Output the [x, y] coordinate of the center of the cell containing the given text.  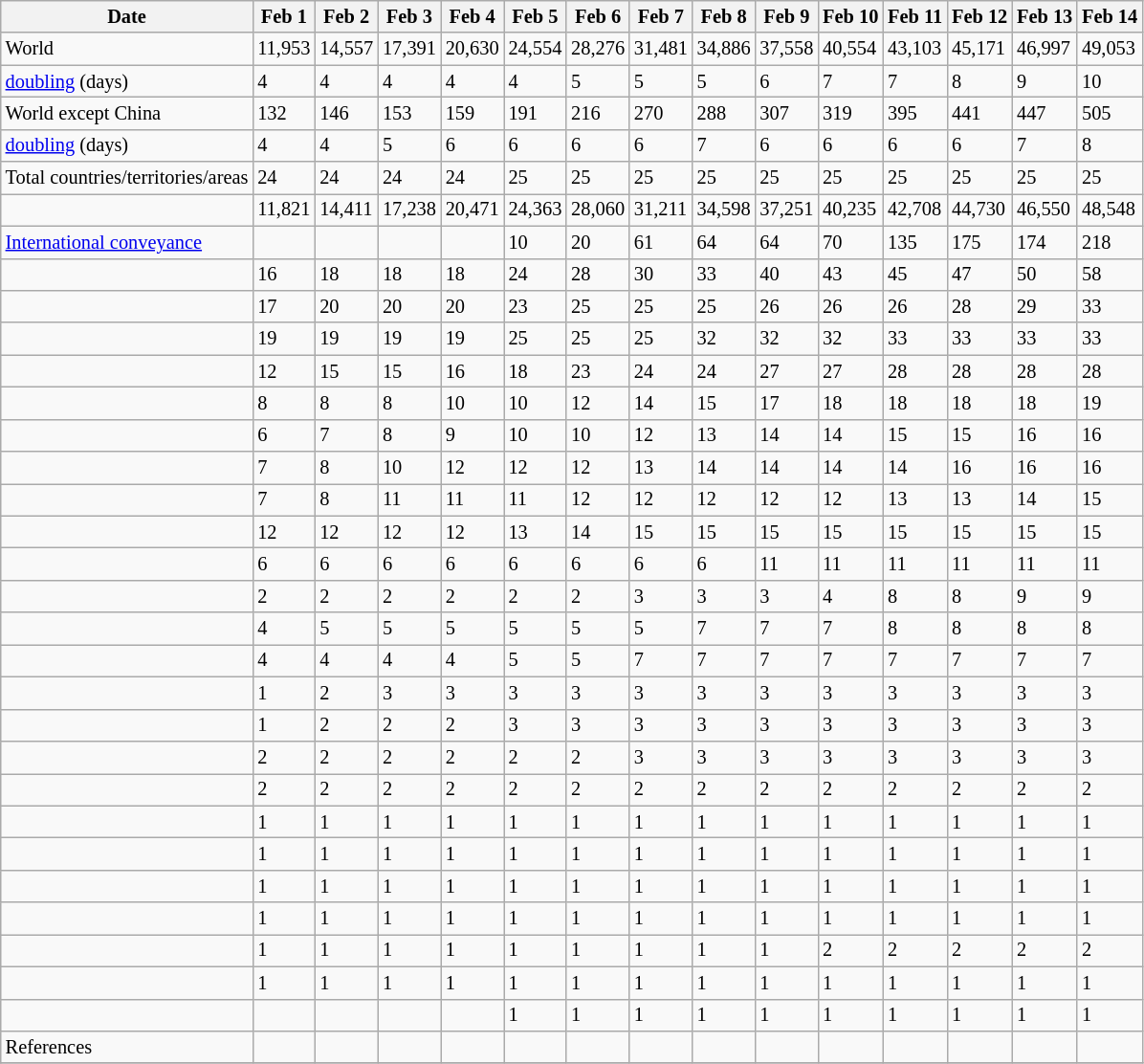
146 [346, 113]
270 [661, 113]
49,053 [1110, 49]
34,886 [724, 49]
Feb 7 [661, 16]
20,630 [473, 49]
40 [787, 275]
Feb 11 [914, 16]
20,471 [473, 210]
132 [283, 113]
216 [598, 113]
37,558 [787, 49]
Feb 3 [409, 16]
43 [850, 275]
11,953 [283, 49]
Feb 2 [346, 16]
34,598 [724, 210]
Feb 5 [536, 16]
218 [1110, 242]
58 [1110, 275]
37,251 [787, 210]
307 [787, 113]
Feb 12 [979, 16]
24,363 [536, 210]
Feb 14 [1110, 16]
Feb 6 [598, 16]
43,103 [914, 49]
447 [1045, 113]
395 [914, 113]
Feb 13 [1045, 16]
International conveyance [127, 242]
50 [1045, 275]
Feb 1 [283, 16]
14,411 [346, 210]
191 [536, 113]
31,481 [661, 49]
Total countries/territories/areas [127, 178]
28,276 [598, 49]
28,060 [598, 210]
153 [409, 113]
30 [661, 275]
159 [473, 113]
Date [127, 16]
World [127, 49]
505 [1110, 113]
175 [979, 242]
Feb 8 [724, 16]
References [127, 1047]
29 [1045, 306]
288 [724, 113]
14,557 [346, 49]
45 [914, 275]
17,238 [409, 210]
70 [850, 242]
31,211 [661, 210]
40,235 [850, 210]
174 [1045, 242]
11,821 [283, 210]
Feb 9 [787, 16]
135 [914, 242]
17,391 [409, 49]
45,171 [979, 49]
40,554 [850, 49]
61 [661, 242]
World except China [127, 113]
46,550 [1045, 210]
441 [979, 113]
48,548 [1110, 210]
46,997 [1045, 49]
319 [850, 113]
42,708 [914, 210]
47 [979, 275]
24,554 [536, 49]
Feb 4 [473, 16]
44,730 [979, 210]
Feb 10 [850, 16]
